Pinpoint the cell where the given text exists, returning its [X, Y] midpoint coordinate. 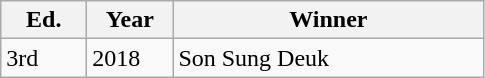
Son Sung Deuk [328, 58]
3rd [44, 58]
2018 [130, 58]
Year [130, 20]
Ed. [44, 20]
Winner [328, 20]
